Find where the given text appears and provide that cell's center as [x, y] coordinate. 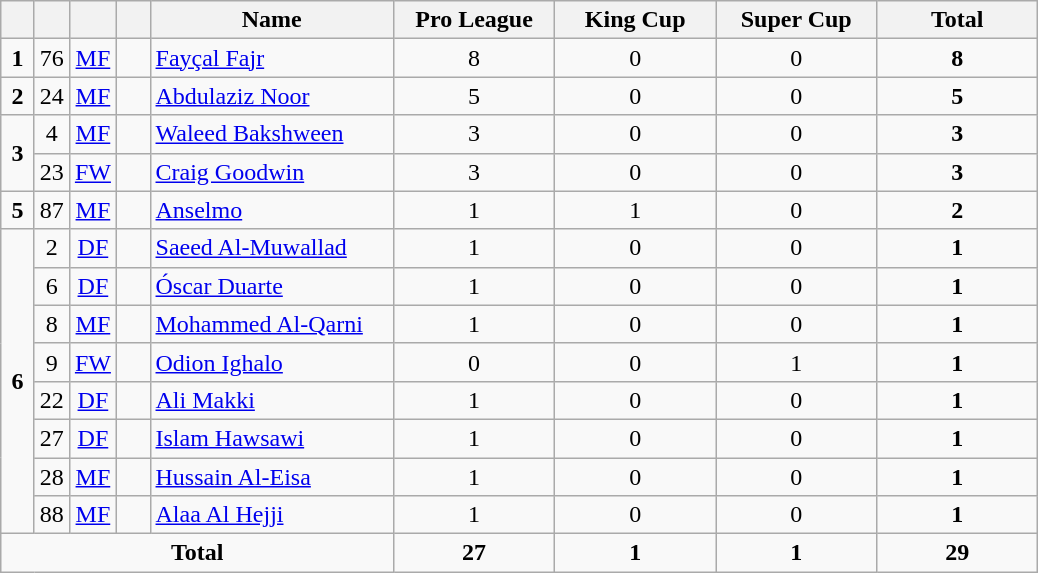
87 [52, 210]
Craig Goodwin [272, 172]
23 [52, 172]
Fayçal Fajr [272, 58]
Abdulaziz Noor [272, 96]
Mohammed Al-Qarni [272, 324]
Super Cup [796, 20]
Hussain Al-Eisa [272, 477]
9 [52, 362]
4 [52, 134]
Alaa Al Hejji [272, 515]
Islam Hawsawi [272, 438]
24 [52, 96]
Óscar Duarte [272, 286]
88 [52, 515]
28 [52, 477]
Ali Makki [272, 400]
76 [52, 58]
Pro League [474, 20]
Saeed Al-Muwallad [272, 248]
Odion Ighalo [272, 362]
Name [272, 20]
29 [958, 553]
Waleed Bakshween [272, 134]
King Cup [636, 20]
22 [52, 400]
Anselmo [272, 210]
